Locate the cell with the specified text and output its [X, Y] center coordinate. 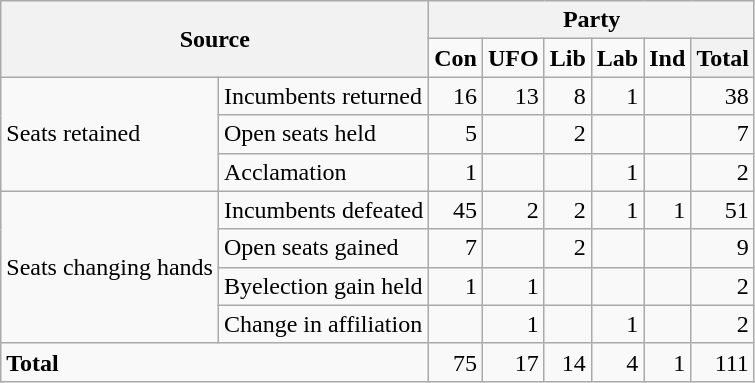
111 [723, 362]
Lib [568, 58]
45 [456, 210]
16 [456, 96]
Change in affiliation [323, 324]
75 [456, 362]
Con [456, 58]
Party [592, 20]
Seats changing hands [110, 267]
13 [513, 96]
14 [568, 362]
Incumbents defeated [323, 210]
Open seats gained [323, 248]
Seats retained [110, 134]
51 [723, 210]
8 [568, 96]
4 [617, 362]
Open seats held [323, 134]
Lab [617, 58]
17 [513, 362]
38 [723, 96]
Incumbents returned [323, 96]
Ind [668, 58]
Source [215, 39]
UFO [513, 58]
5 [456, 134]
9 [723, 248]
Acclamation [323, 172]
Byelection gain held [323, 286]
